From the cell containing the given text, extract its center point as [X, Y] coordinate. 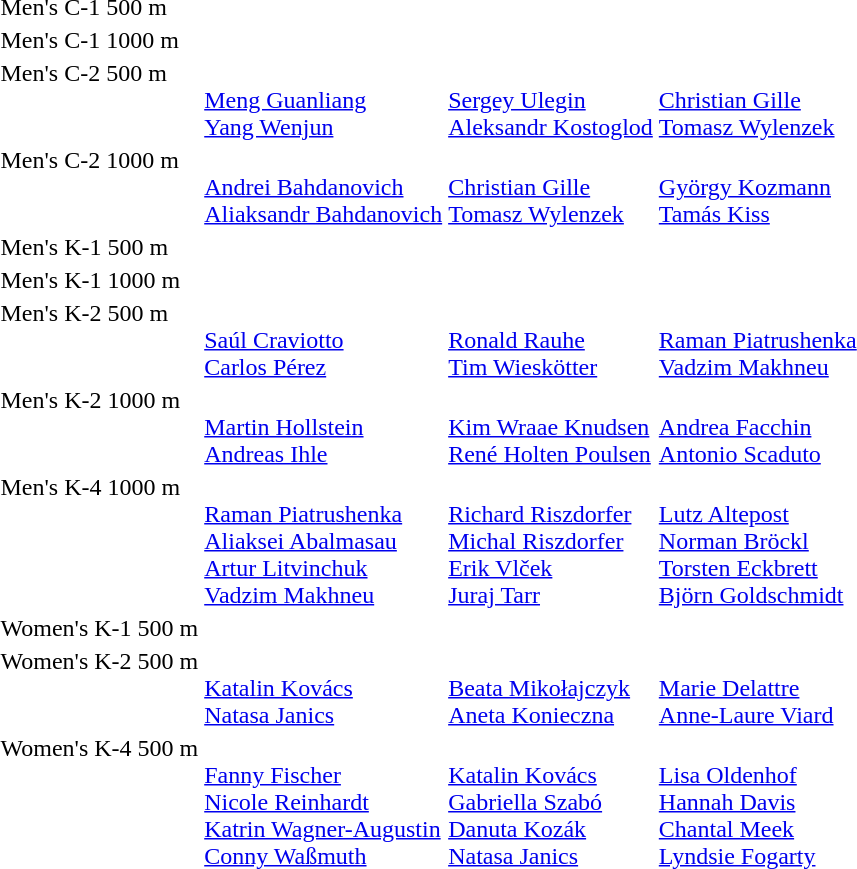
Sergey UleginAleksandr Kostoglod [551, 100]
Beata MikołajczykAneta Konieczna [551, 688]
Andrei BahdanovichAliaksandr Bahdanovich [324, 187]
Martin HollsteinAndreas Ihle [324, 427]
Christian GilleTomasz Wylenzek [551, 187]
Ronald RauheTim Wieskötter [551, 340]
Richard RiszdorferMichal RiszdorferErik VlčekJuraj Tarr [551, 541]
Meng GuanliangYang Wenjun [324, 100]
Kim Wraae KnudsenRené Holten Poulsen [551, 427]
Saúl CraviottoCarlos Pérez [324, 340]
Raman PiatrushenkaAliaksei AbalmasauArtur LitvinchukVadzim Makhneu [324, 541]
Katalin KovácsNatasa Janics [324, 688]
